Find where the given text appears and provide that cell's center as [X, Y] coordinate. 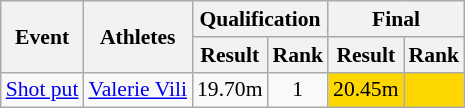
Final [396, 19]
Shot put [42, 90]
Qualification [260, 19]
20.45m [366, 90]
Valerie Vili [138, 90]
19.70m [230, 90]
1 [298, 90]
Event [42, 36]
Athletes [138, 36]
